Find where the given text appears and provide that cell's center as [x, y] coordinate. 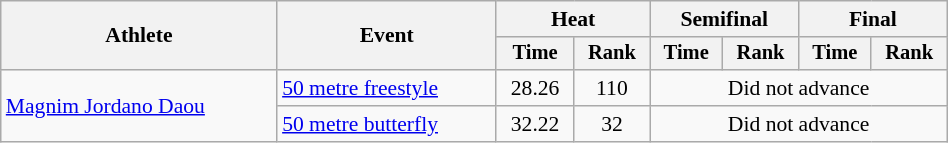
Athlete [139, 36]
Event [386, 36]
28.26 [535, 88]
Magnim Jordano Daou [139, 106]
50 metre butterfly [386, 124]
32 [612, 124]
50 metre freestyle [386, 88]
Heat [573, 19]
110 [612, 88]
Final [874, 19]
Semifinal [724, 19]
32.22 [535, 124]
